From the cell containing the given text, extract its center point as (x, y) coordinate. 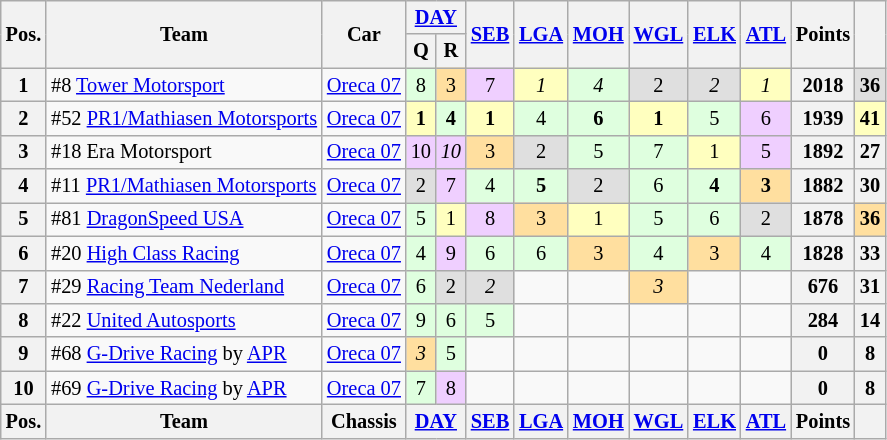
#22 United Autosports (184, 320)
1828 (823, 253)
284 (823, 320)
30 (870, 186)
#20 High Class Racing (184, 253)
27 (870, 152)
1882 (823, 186)
41 (870, 118)
1878 (823, 219)
33 (870, 253)
676 (823, 287)
14 (870, 320)
31 (870, 287)
#29 Racing Team Nederland (184, 287)
#52 PR1/Mathiasen Motorsports (184, 118)
R (451, 51)
#81 DragonSpeed USA (184, 219)
Q (421, 51)
#18 Era Motorsport (184, 152)
#68 G-Drive Racing by APR (184, 354)
1939 (823, 118)
1892 (823, 152)
Chassis (364, 421)
2018 (823, 85)
#69 G-Drive Racing by APR (184, 388)
#8 Tower Motorsport (184, 85)
#11 PR1/Mathiasen Motorsports (184, 186)
Car (364, 34)
